Determine the [X, Y] coordinate at the center of the cell enclosing the given text.  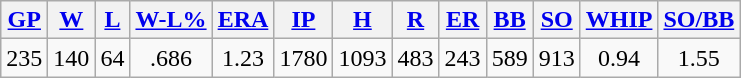
IP [304, 20]
1093 [362, 58]
R [416, 20]
H [362, 20]
BB [510, 20]
W-L% [171, 20]
483 [416, 58]
243 [462, 58]
0.94 [619, 58]
235 [24, 58]
1780 [304, 58]
GP [24, 20]
140 [72, 58]
1.55 [699, 58]
SO/BB [699, 20]
64 [112, 58]
ERA [243, 20]
.686 [171, 58]
SO [556, 20]
913 [556, 58]
ER [462, 20]
L [112, 20]
589 [510, 58]
1.23 [243, 58]
W [72, 20]
WHIP [619, 20]
